For the text-containing cell, return its midpoint in (X, Y) coordinate format. 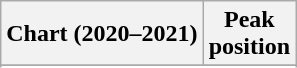
Chart (2020–2021) (102, 34)
Peak position (249, 34)
